Provide the (x, y) coordinate of the cell's center where the given text is located.  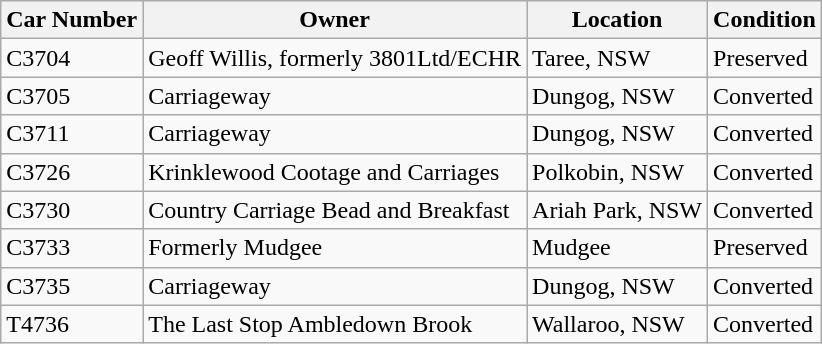
Owner (335, 20)
Country Carriage Bead and Breakfast (335, 210)
Condition (765, 20)
Geoff Willis, formerly 3801Ltd/ECHR (335, 58)
C3726 (72, 172)
C3730 (72, 210)
C3705 (72, 96)
Polkobin, NSW (618, 172)
Ariah Park, NSW (618, 210)
The Last Stop Ambledown Brook (335, 324)
Formerly Mudgee (335, 248)
C3704 (72, 58)
Wallaroo, NSW (618, 324)
Location (618, 20)
C3735 (72, 286)
Taree, NSW (618, 58)
C3733 (72, 248)
T4736 (72, 324)
C3711 (72, 134)
Krinklewood Cootage and Carriages (335, 172)
Mudgee (618, 248)
Car Number (72, 20)
